Capture the cell that displays the provided text and extract its (x, y) central coordinate. 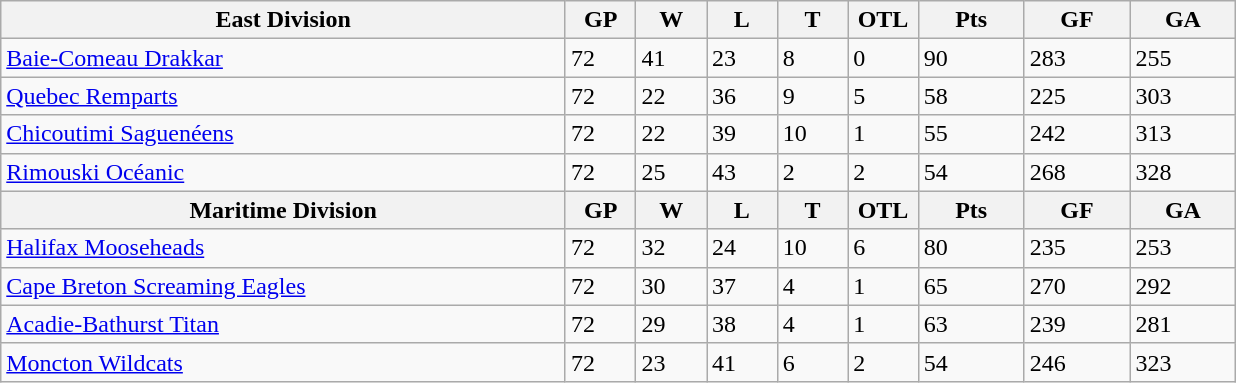
313 (1183, 134)
253 (1183, 248)
Baie-Comeau Drakkar (284, 58)
225 (1077, 96)
39 (742, 134)
90 (971, 58)
9 (812, 96)
36 (742, 96)
32 (672, 248)
Quebec Remparts (284, 96)
East Division (284, 20)
283 (1077, 58)
25 (672, 172)
323 (1183, 362)
255 (1183, 58)
65 (971, 286)
5 (884, 96)
235 (1077, 248)
55 (971, 134)
Rimouski Océanic (284, 172)
24 (742, 248)
0 (884, 58)
303 (1183, 96)
Maritime Division (284, 210)
Moncton Wildcats (284, 362)
239 (1077, 324)
270 (1077, 286)
8 (812, 58)
328 (1183, 172)
30 (672, 286)
246 (1077, 362)
Cape Breton Screaming Eagles (284, 286)
Acadie-Bathurst Titan (284, 324)
Chicoutimi Saguenéens (284, 134)
268 (1077, 172)
292 (1183, 286)
281 (1183, 324)
242 (1077, 134)
58 (971, 96)
37 (742, 286)
80 (971, 248)
38 (742, 324)
29 (672, 324)
43 (742, 172)
63 (971, 324)
Halifax Mooseheads (284, 248)
